Provide the (X, Y) coordinate of the cell's center where the given text is located.  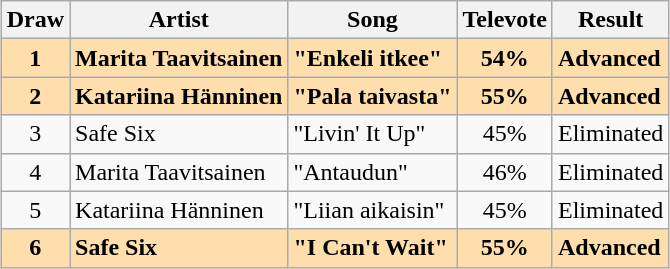
1 (35, 58)
4 (35, 172)
Result (610, 20)
5 (35, 210)
"Antaudun" (372, 172)
Televote (504, 20)
Draw (35, 20)
2 (35, 96)
46% (504, 172)
"Pala taivasta" (372, 96)
Song (372, 20)
Artist (179, 20)
"Liian aikaisin" (372, 210)
3 (35, 134)
"Enkeli itkee" (372, 58)
"I Can't Wait" (372, 248)
54% (504, 58)
6 (35, 248)
"Livin' It Up" (372, 134)
